Pinpoint the cell where the given text exists, returning its [X, Y] midpoint coordinate. 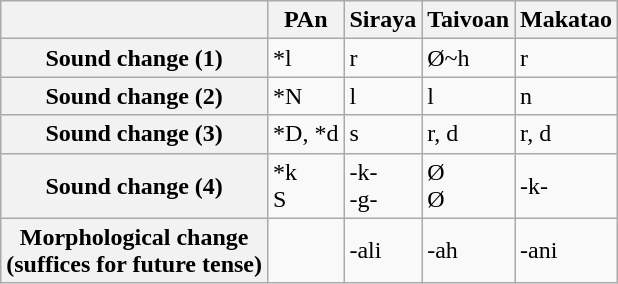
Makatao [566, 20]
Ø~h [468, 58]
Sound change (2) [134, 96]
-ah [468, 250]
*l [306, 58]
n [566, 96]
-k- [566, 186]
*D, *d [306, 134]
Sound change (3) [134, 134]
PAn [306, 20]
s [383, 134]
Siraya [383, 20]
-ani [566, 250]
ØØ [468, 186]
Taivoan [468, 20]
Sound change (1) [134, 58]
-k--g- [383, 186]
*N [306, 96]
*kS [306, 186]
-ali [383, 250]
Sound change (4) [134, 186]
Morphological change(suffices for future tense) [134, 250]
